Return the [X, Y] coordinate for the center point of the cell that contains the specified text.  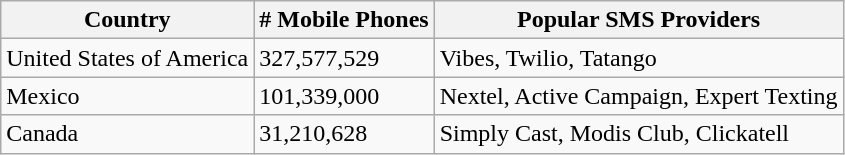
Popular SMS Providers [638, 20]
Mexico [128, 96]
327,577,529 [344, 58]
# Mobile Phones [344, 20]
Vibes, Twilio, Tatango [638, 58]
Canada [128, 134]
Country [128, 20]
Simply Cast, Modis Club, Clickatell [638, 134]
101,339,000 [344, 96]
Nextel, Active Campaign, Expert Texting [638, 96]
31,210,628 [344, 134]
United States of America [128, 58]
